Provide the (x, y) coordinate of the cell's center where the given text is located.  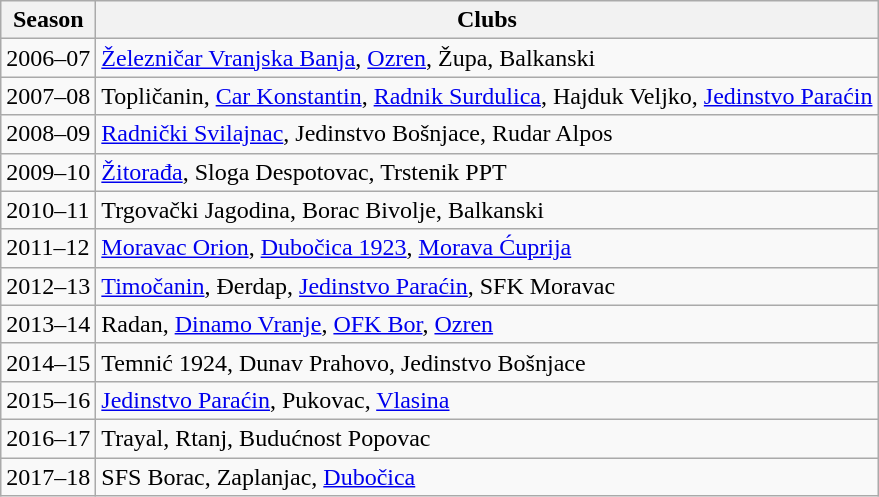
Topličanin, Car Konstantin, Radnik Surdulica, Hajduk Veljko, Jedinstvo Paraćin (487, 96)
Radnički Svilajnac, Jedinstvo Bošnjace, Rudar Alpos (487, 134)
Moravac Orion, Dubočica 1923, Morava Ćuprija (487, 248)
2016–17 (48, 438)
Timočanin, Đerdap, Jedinstvo Paraćin, SFK Moravac (487, 286)
Železničar Vranjska Banja, Ozren, Župa, Balkanski (487, 58)
Clubs (487, 20)
2008–09 (48, 134)
SFS Borac, Zaplanjac, Dubočica (487, 477)
2014–15 (48, 362)
2009–10 (48, 172)
2013–14 (48, 324)
2015–16 (48, 400)
Radan, Dinamo Vranje, OFK Bor, Ozren (487, 324)
Trgovački Jagodina, Borac Bivolje, Balkanski (487, 210)
2007–08 (48, 96)
Season (48, 20)
2011–12 (48, 248)
2010–11 (48, 210)
Žitorađa, Sloga Despotovac, Trstenik PPT (487, 172)
2012–13 (48, 286)
Jedinstvo Paraćin, Pukovac, Vlasina (487, 400)
Trayal, Rtanj, Budućnost Popovac (487, 438)
2006–07 (48, 58)
Temnić 1924, Dunav Prahovo, Jedinstvo Bošnjace (487, 362)
2017–18 (48, 477)
